Search for the cell housing the specified text and yield its (x, y) center coordinate. 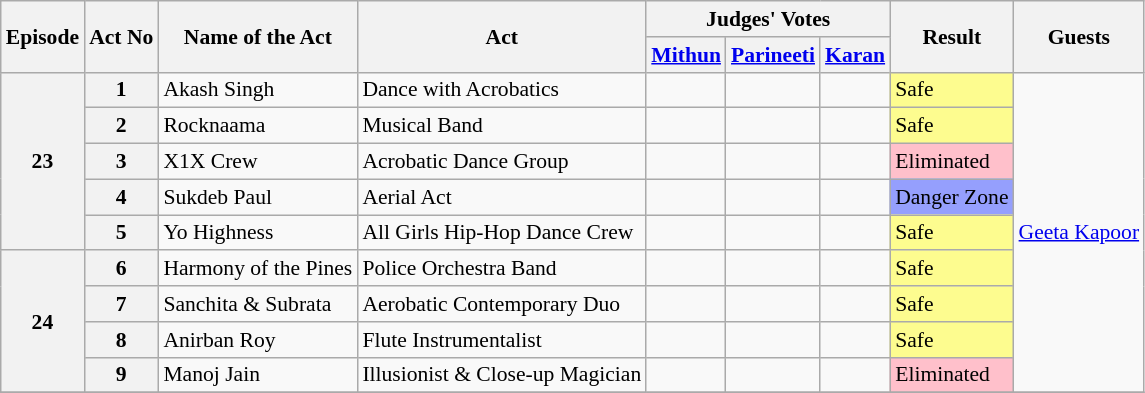
Danger Zone (952, 197)
Illusionist & Close-up Magician (502, 375)
Manoj Jain (258, 375)
Akash Singh (258, 90)
2 (121, 126)
1 (121, 90)
Act (502, 36)
Musical Band (502, 126)
3 (121, 162)
Aerial Act (502, 197)
Result (952, 36)
Act No (121, 36)
Sanchita & Subrata (258, 304)
All Girls Hip-Hop Dance Crew (502, 233)
Karan (855, 55)
Episode (42, 36)
Aerobatic Contemporary Duo (502, 304)
Parineeti (773, 55)
Mithun (686, 55)
5 (121, 233)
Name of the Act (258, 36)
8 (121, 340)
Judges' Votes (768, 19)
X1X Crew (258, 162)
Sukdeb Paul (258, 197)
Flute Instrumentalist (502, 340)
Dance with Acrobatics (502, 90)
4 (121, 197)
Rocknaama (258, 126)
23 (42, 161)
7 (121, 304)
Guests (1080, 36)
24 (42, 322)
Yo Highness (258, 233)
Geeta Kapoor (1080, 232)
Police Orchestra Band (502, 269)
Anirban Roy (258, 340)
6 (121, 269)
Acrobatic Dance Group (502, 162)
Harmony of the Pines (258, 269)
9 (121, 375)
